From the cell containing the given text, extract its center point as [x, y] coordinate. 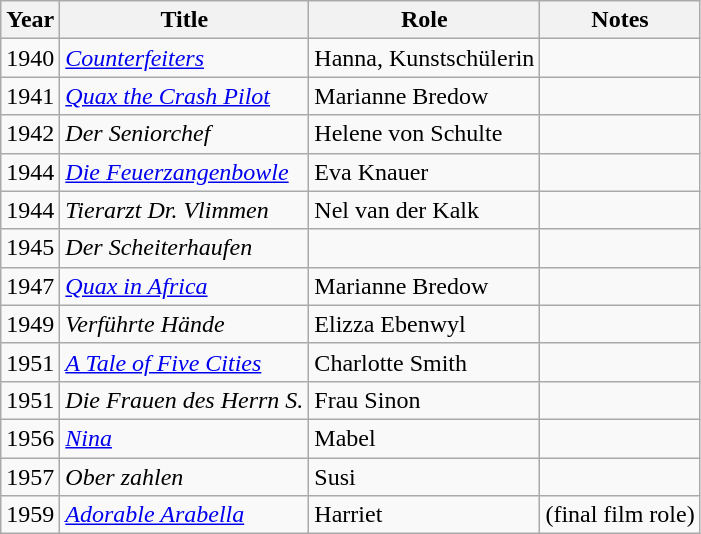
1941 [30, 96]
Year [30, 20]
1957 [30, 477]
Charlotte Smith [424, 362]
Susi [424, 477]
Role [424, 20]
Der Seniorchef [184, 134]
Nina [184, 438]
A Tale of Five Cities [184, 362]
1956 [30, 438]
(final film role) [620, 515]
Elizza Ebenwyl [424, 324]
1942 [30, 134]
1945 [30, 248]
Verführte Hände [184, 324]
Die Frauen des Herrn S. [184, 400]
Mabel [424, 438]
Tierarzt Dr. Vlimmen [184, 210]
1947 [30, 286]
Quax in Africa [184, 286]
Frau Sinon [424, 400]
Notes [620, 20]
Adorable Arabella [184, 515]
1949 [30, 324]
Hanna, Kunstschülerin [424, 58]
Quax the Crash Pilot [184, 96]
Die Feuerzangenbowle [184, 172]
Nel van der Kalk [424, 210]
Der Scheiterhaufen [184, 248]
Counterfeiters [184, 58]
Title [184, 20]
Eva Knauer [424, 172]
1959 [30, 515]
Helene von Schulte [424, 134]
Harriet [424, 515]
1940 [30, 58]
Ober zahlen [184, 477]
